Provide the [X, Y] coordinate of the cell's center where the given text is located.  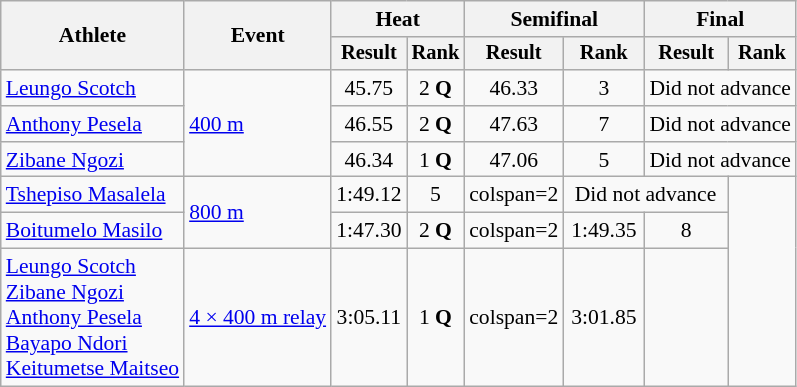
1:47.30 [368, 231]
46.34 [368, 160]
3:05.11 [368, 318]
Leungo ScotchZibane NgoziAnthony PeselaBayapo NdoriKeitumetse Maitseo [92, 318]
Tshepiso Masalela [92, 195]
800 m [258, 212]
Heat [398, 19]
3 [604, 88]
Final [720, 19]
400 m [258, 124]
45.75 [368, 88]
Semifinal [554, 19]
Event [258, 36]
1:49.12 [368, 195]
7 [604, 124]
1:49.35 [604, 231]
3:01.85 [604, 318]
47.06 [514, 160]
8 [686, 231]
4 × 400 m relay [258, 318]
Zibane Ngozi [92, 160]
Boitumelo Masilo [92, 231]
Athlete [92, 36]
46.55 [368, 124]
Anthony Pesela [92, 124]
47.63 [514, 124]
46.33 [514, 88]
Leungo Scotch [92, 88]
